Determine the [X, Y] coordinate at the center of the cell enclosing the given text.  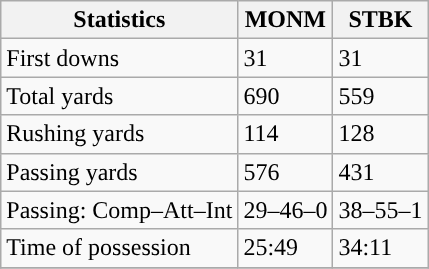
38–55–1 [380, 210]
690 [286, 96]
34:11 [380, 248]
STBK [380, 20]
Time of possession [120, 248]
Passing yards [120, 172]
Total yards [120, 96]
Passing: Comp–Att–Int [120, 210]
Rushing yards [120, 134]
First downs [120, 58]
Statistics [120, 20]
25:49 [286, 248]
114 [286, 134]
431 [380, 172]
128 [380, 134]
29–46–0 [286, 210]
576 [286, 172]
559 [380, 96]
MONM [286, 20]
